Extract the (x, y) coordinate from the center of the cell holding the provided text.  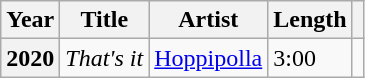
That's it (104, 58)
2020 (30, 58)
Artist (208, 20)
Title (104, 20)
3:00 (310, 58)
Hoppipolla (208, 58)
Length (310, 20)
Year (30, 20)
